From the cell containing the given text, extract its center point as (X, Y) coordinate. 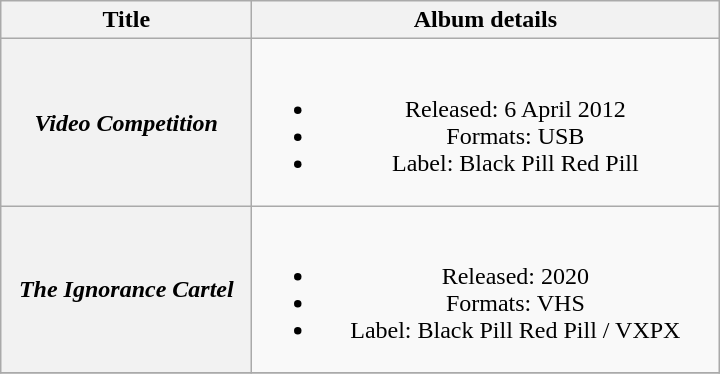
Released: 2020Formats: VHSLabel: Black Pill Red Pill / VXPX (486, 290)
The Ignorance Cartel (126, 290)
Album details (486, 20)
Title (126, 20)
Released: 6 April 2012Formats: USBLabel: Black Pill Red Pill (486, 122)
Video Competition (126, 122)
